Output the [x, y] coordinate of the center of the cell containing the given text.  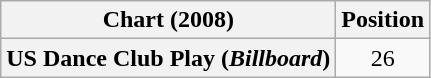
US Dance Club Play (Billboard) [168, 58]
Position [383, 20]
26 [383, 58]
Chart (2008) [168, 20]
